Return the (x, y) coordinate for the center point of the cell that contains the specified text.  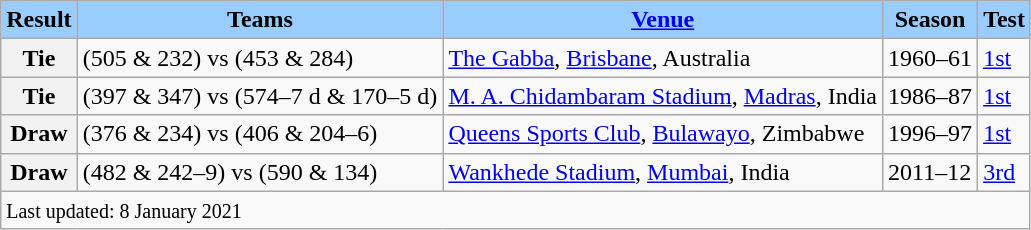
The Gabba, Brisbane, Australia (663, 58)
(376 & 234) vs (406 & 204–6) (260, 134)
Season (930, 20)
1960–61 (930, 58)
(505 & 232) vs (453 & 284) (260, 58)
M. A. Chidambaram Stadium, Madras, India (663, 96)
Teams (260, 20)
Test (1004, 20)
2011–12 (930, 172)
3rd (1004, 172)
1986–87 (930, 96)
(397 & 347) vs (574–7 d & 170–5 d) (260, 96)
Last updated: 8 January 2021 (516, 210)
Result (39, 20)
1996–97 (930, 134)
(482 & 242–9) vs (590 & 134) (260, 172)
Wankhede Stadium, Mumbai, India (663, 172)
Venue (663, 20)
Queens Sports Club, Bulawayo, Zimbabwe (663, 134)
